Extract the [X, Y] coordinate from the center of the cell holding the provided text.  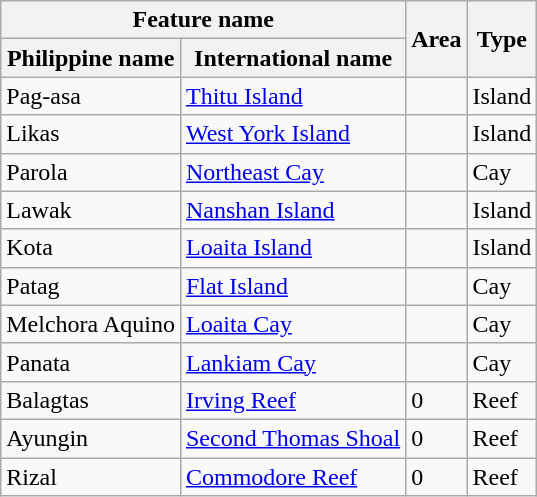
Patag [91, 286]
Type [502, 39]
Ayungin [91, 438]
Irving Reef [292, 400]
International name [292, 58]
Northeast Cay [292, 172]
Melchora Aquino [91, 324]
Likas [91, 134]
Nanshan Island [292, 210]
Pag-asa [91, 96]
Commodore Reef [292, 477]
Panata [91, 362]
Balagtas [91, 400]
West York Island [292, 134]
Area [436, 39]
Second Thomas Shoal [292, 438]
Rizal [91, 477]
Kota [91, 248]
Loaita Cay [292, 324]
Lankiam Cay [292, 362]
Flat Island [292, 286]
Feature name [204, 20]
Philippine name [91, 58]
Lawak [91, 210]
Thitu Island [292, 96]
Loaita Island [292, 248]
Parola [91, 172]
